For the text-containing cell, return its midpoint in [x, y] coordinate format. 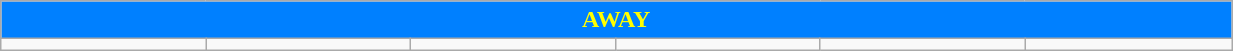
AWAY [616, 20]
